Return [x, y] of the center of cell containing provided text 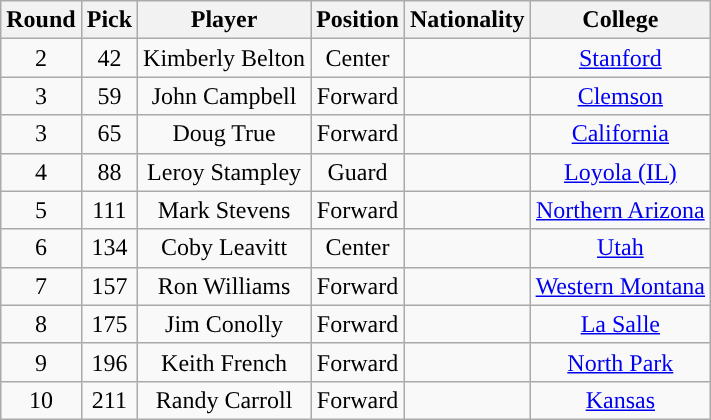
Round [41, 20]
6 [41, 248]
196 [109, 362]
Northern Arizona [620, 210]
4 [41, 172]
Mark Stevens [224, 210]
42 [109, 58]
211 [109, 400]
Loyola (IL) [620, 172]
College [620, 20]
Pick [109, 20]
Coby Leavitt [224, 248]
Utah [620, 248]
Jim Conolly [224, 324]
Kansas [620, 400]
8 [41, 324]
10 [41, 400]
Position [358, 20]
Keith French [224, 362]
134 [109, 248]
59 [109, 96]
California [620, 134]
North Park [620, 362]
9 [41, 362]
Clemson [620, 96]
Randy Carroll [224, 400]
Ron Williams [224, 286]
Nationality [467, 20]
65 [109, 134]
John Campbell [224, 96]
Leroy Stampley [224, 172]
Player [224, 20]
Doug True [224, 134]
Kimberly Belton [224, 58]
Western Montana [620, 286]
157 [109, 286]
2 [41, 58]
88 [109, 172]
111 [109, 210]
7 [41, 286]
Stanford [620, 58]
175 [109, 324]
La Salle [620, 324]
5 [41, 210]
Guard [358, 172]
